Search for the cell housing the specified text and yield its (x, y) center coordinate. 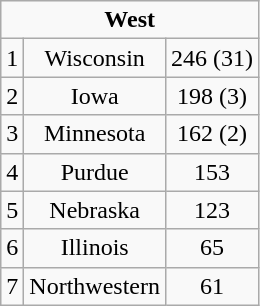
123 (212, 210)
West (130, 20)
5 (12, 210)
6 (12, 248)
Purdue (95, 172)
153 (212, 172)
162 (2) (212, 134)
61 (212, 286)
4 (12, 172)
Nebraska (95, 210)
65 (212, 248)
246 (31) (212, 58)
1 (12, 58)
3 (12, 134)
Iowa (95, 96)
7 (12, 286)
Minnesota (95, 134)
198 (3) (212, 96)
Wisconsin (95, 58)
2 (12, 96)
Illinois (95, 248)
Northwestern (95, 286)
